Scan for the cell matching the given text and deliver its [x, y] coordinate at center. 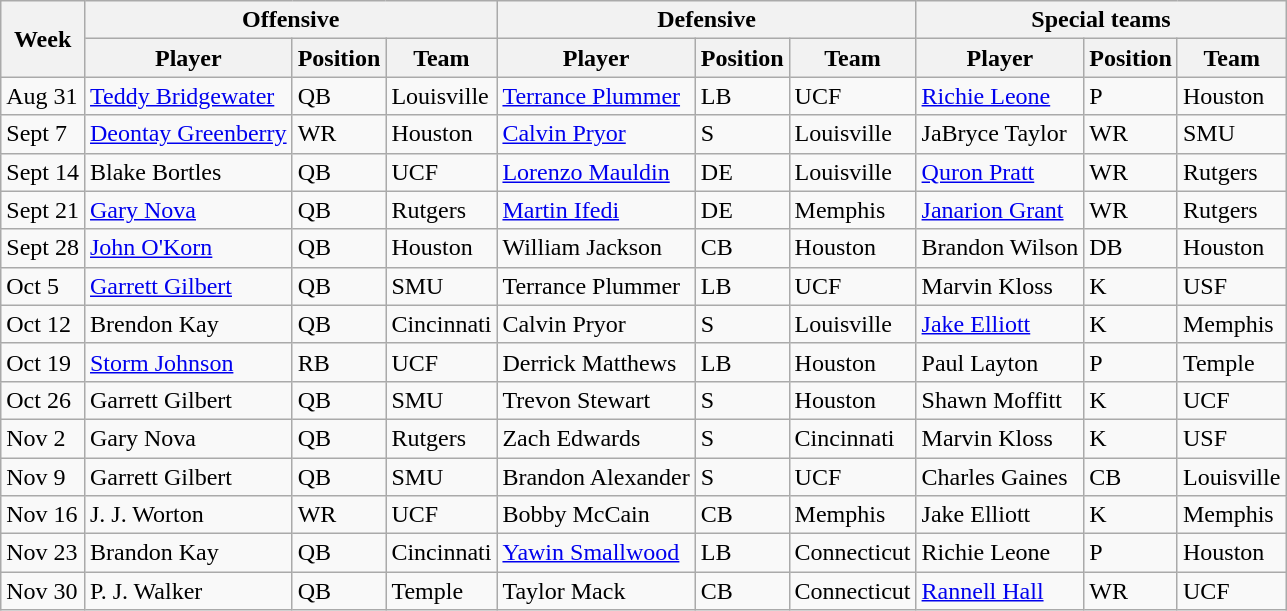
Yawin Smallwood [596, 553]
Quron Pratt [1000, 172]
Lorenzo Mauldin [596, 172]
Paul Layton [1000, 362]
Martin Ifedi [596, 210]
Nov 9 [43, 477]
Sept 14 [43, 172]
Sept 21 [43, 210]
Brandon Alexander [596, 477]
Offensive [290, 20]
Oct 19 [43, 362]
Trevon Stewart [596, 400]
J. J. Worton [188, 515]
Special teams [1101, 20]
Deontay Greenberry [188, 134]
DB [1131, 248]
Sept 28 [43, 248]
Oct 26 [43, 400]
Zach Edwards [596, 438]
Janarion Grant [1000, 210]
Defensive [706, 20]
Nov 2 [43, 438]
Sept 7 [43, 134]
Taylor Mack [596, 591]
Rannell Hall [1000, 591]
Aug 31 [43, 96]
Brendon Kay [188, 324]
Nov 30 [43, 591]
Shawn Moffitt [1000, 400]
John O'Korn [188, 248]
William Jackson [596, 248]
JaBryce Taylor [1000, 134]
Bobby McCain [596, 515]
P. J. Walker [188, 591]
Nov 23 [43, 553]
Brandon Kay [188, 553]
Charles Gaines [1000, 477]
Storm Johnson [188, 362]
Nov 16 [43, 515]
Oct 12 [43, 324]
Week [43, 39]
Blake Bortles [188, 172]
RB [339, 362]
Teddy Bridgewater [188, 96]
Oct 5 [43, 286]
Derrick Matthews [596, 362]
Brandon Wilson [1000, 248]
